Return [X, Y] of the center of cell containing provided text 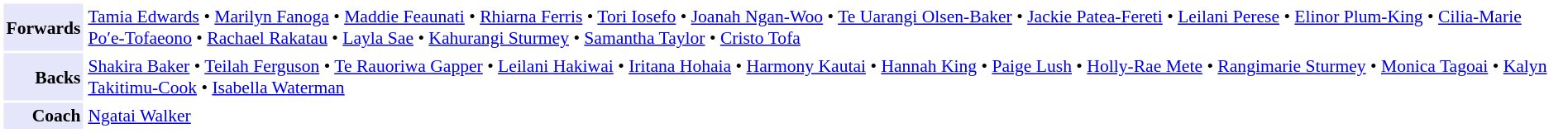
Coach [43, 116]
Ngatai Walker [825, 116]
Forwards [43, 26]
Backs [43, 76]
